Determine the (x, y) coordinate at the center of the cell enclosing the given text.  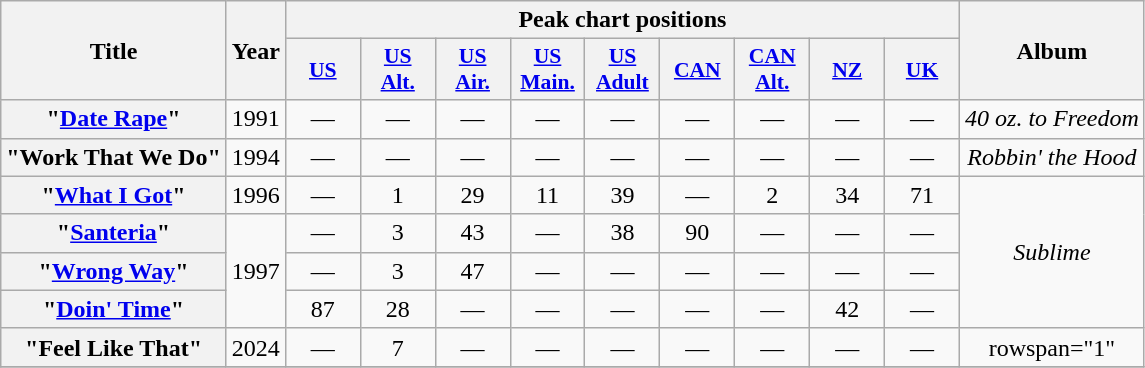
US Adult (622, 70)
Sublime (1052, 252)
1991 (256, 119)
39 (622, 195)
US Air. (472, 70)
CANAlt. (772, 70)
US Alt. (398, 70)
2024 (256, 347)
Year (256, 50)
43 (472, 233)
"Date Rape" (114, 119)
UK (922, 70)
Peak chart positions (622, 20)
"Doin' Time" (114, 309)
1994 (256, 157)
"Feel Like That" (114, 347)
"What I Got" (114, 195)
1997 (256, 271)
"Wrong Way" (114, 271)
"Work That We Do" (114, 157)
29 (472, 195)
1 (398, 195)
Title (114, 50)
40 oz. to Freedom (1052, 119)
87 (322, 309)
34 (848, 195)
US Main. (548, 70)
38 (622, 233)
US (322, 70)
47 (472, 271)
CAN (698, 70)
71 (922, 195)
28 (398, 309)
"Santeria" (114, 233)
2 (772, 195)
NZ (848, 70)
11 (548, 195)
90 (698, 233)
7 (398, 347)
42 (848, 309)
Album (1052, 50)
Robbin' the Hood (1052, 157)
rowspan="1" (1052, 347)
1996 (256, 195)
